Scan for the cell matching the given text and deliver its [X, Y] coordinate at center. 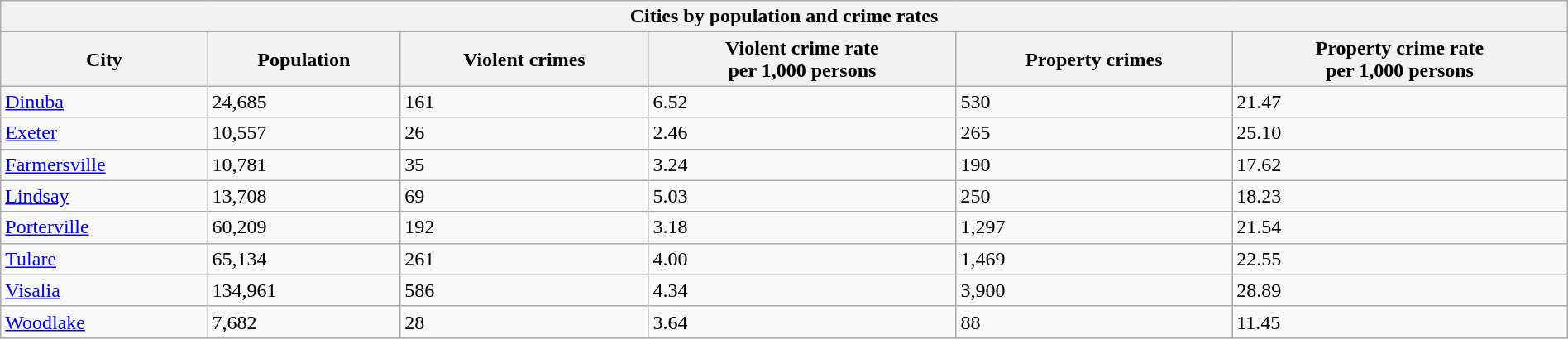
22.55 [1400, 259]
3.64 [802, 322]
69 [524, 196]
265 [1094, 133]
134,961 [304, 290]
5.03 [802, 196]
City [104, 60]
2.46 [802, 133]
1,469 [1094, 259]
4.00 [802, 259]
Visalia [104, 290]
65,134 [304, 259]
24,685 [304, 102]
7,682 [304, 322]
21.54 [1400, 227]
88 [1094, 322]
3.18 [802, 227]
250 [1094, 196]
586 [524, 290]
10,781 [304, 165]
13,708 [304, 196]
Farmersville [104, 165]
Property crime rateper 1,000 persons [1400, 60]
3.24 [802, 165]
25.10 [1400, 133]
Porterville [104, 227]
Violent crimes [524, 60]
1,297 [1094, 227]
Dinuba [104, 102]
192 [524, 227]
Exeter [104, 133]
Violent crime rateper 1,000 persons [802, 60]
4.34 [802, 290]
530 [1094, 102]
Tulare [104, 259]
18.23 [1400, 196]
Cities by population and crime rates [784, 17]
190 [1094, 165]
Woodlake [104, 322]
3,900 [1094, 290]
6.52 [802, 102]
60,209 [304, 227]
26 [524, 133]
261 [524, 259]
Property crimes [1094, 60]
161 [524, 102]
Lindsay [104, 196]
17.62 [1400, 165]
10,557 [304, 133]
35 [524, 165]
11.45 [1400, 322]
Population [304, 60]
28.89 [1400, 290]
28 [524, 322]
21.47 [1400, 102]
